Return the [x, y] coordinate for the center point of the cell that contains the specified text.  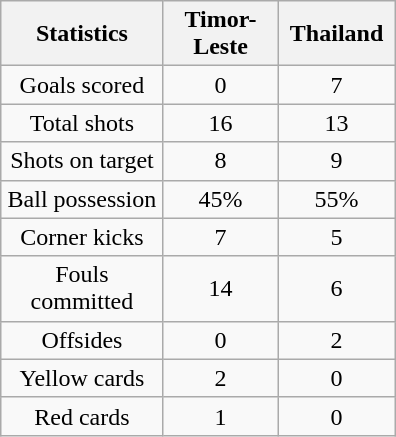
5 [337, 237]
Thailand [337, 34]
Fouls committed [82, 288]
8 [220, 161]
Yellow cards [82, 378]
13 [337, 123]
Corner kicks [82, 237]
1 [220, 416]
Goals scored [82, 85]
9 [337, 161]
Offsides [82, 340]
Ball possession [82, 199]
Statistics [82, 34]
Red cards [82, 416]
55% [337, 199]
16 [220, 123]
Shots on target [82, 161]
45% [220, 199]
6 [337, 288]
Total shots [82, 123]
14 [220, 288]
Timor-Leste [220, 34]
